Output the (x, y) coordinate of the center of the cell containing the given text.  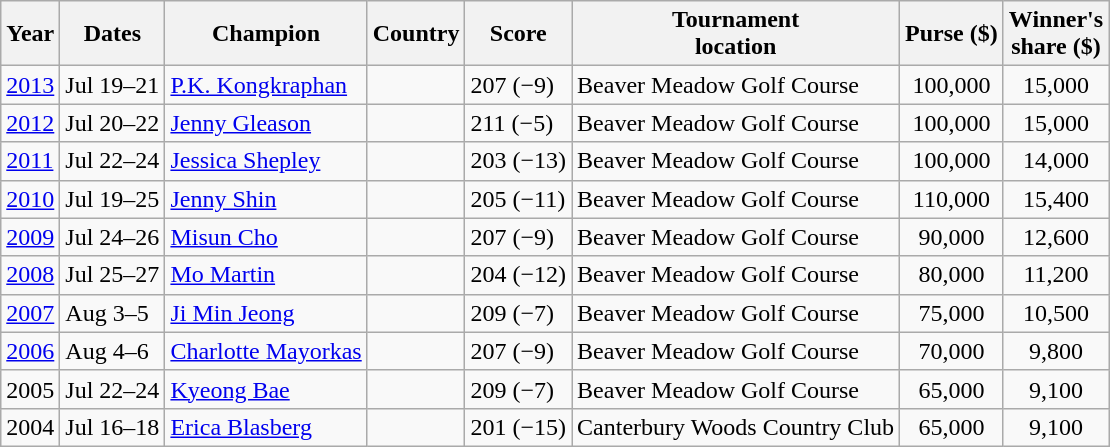
2005 (30, 389)
Jul 19–25 (112, 199)
Score (518, 34)
80,000 (952, 275)
2012 (30, 123)
Winner'sshare ($) (1056, 34)
Aug 3–5 (112, 313)
P.K. Kongkraphan (266, 85)
Jul 25–27 (112, 275)
Jenny Gleason (266, 123)
Jul 19–21 (112, 85)
Year (30, 34)
Erica Blasberg (266, 427)
15,400 (1056, 199)
203 (−13) (518, 161)
Jessica Shepley (266, 161)
2010 (30, 199)
2009 (30, 237)
Jenny Shin (266, 199)
Jul 16–18 (112, 427)
110,000 (952, 199)
201 (−15) (518, 427)
Dates (112, 34)
Champion (266, 34)
Jul 24–26 (112, 237)
11,200 (1056, 275)
75,000 (952, 313)
2007 (30, 313)
Aug 4–6 (112, 351)
2004 (30, 427)
Tournamentlocation (736, 34)
204 (−12) (518, 275)
Canterbury Woods Country Club (736, 427)
Ji Min Jeong (266, 313)
Misun Cho (266, 237)
Country (416, 34)
Mo Martin (266, 275)
70,000 (952, 351)
9,800 (1056, 351)
2011 (30, 161)
90,000 (952, 237)
211 (−5) (518, 123)
Charlotte Mayorkas (266, 351)
Kyeong Bae (266, 389)
12,600 (1056, 237)
Jul 20–22 (112, 123)
205 (−11) (518, 199)
2006 (30, 351)
2013 (30, 85)
Purse ($) (952, 34)
2008 (30, 275)
14,000 (1056, 161)
10,500 (1056, 313)
